Identify which cell holds the provided text, then report its [x, y] central coordinate. 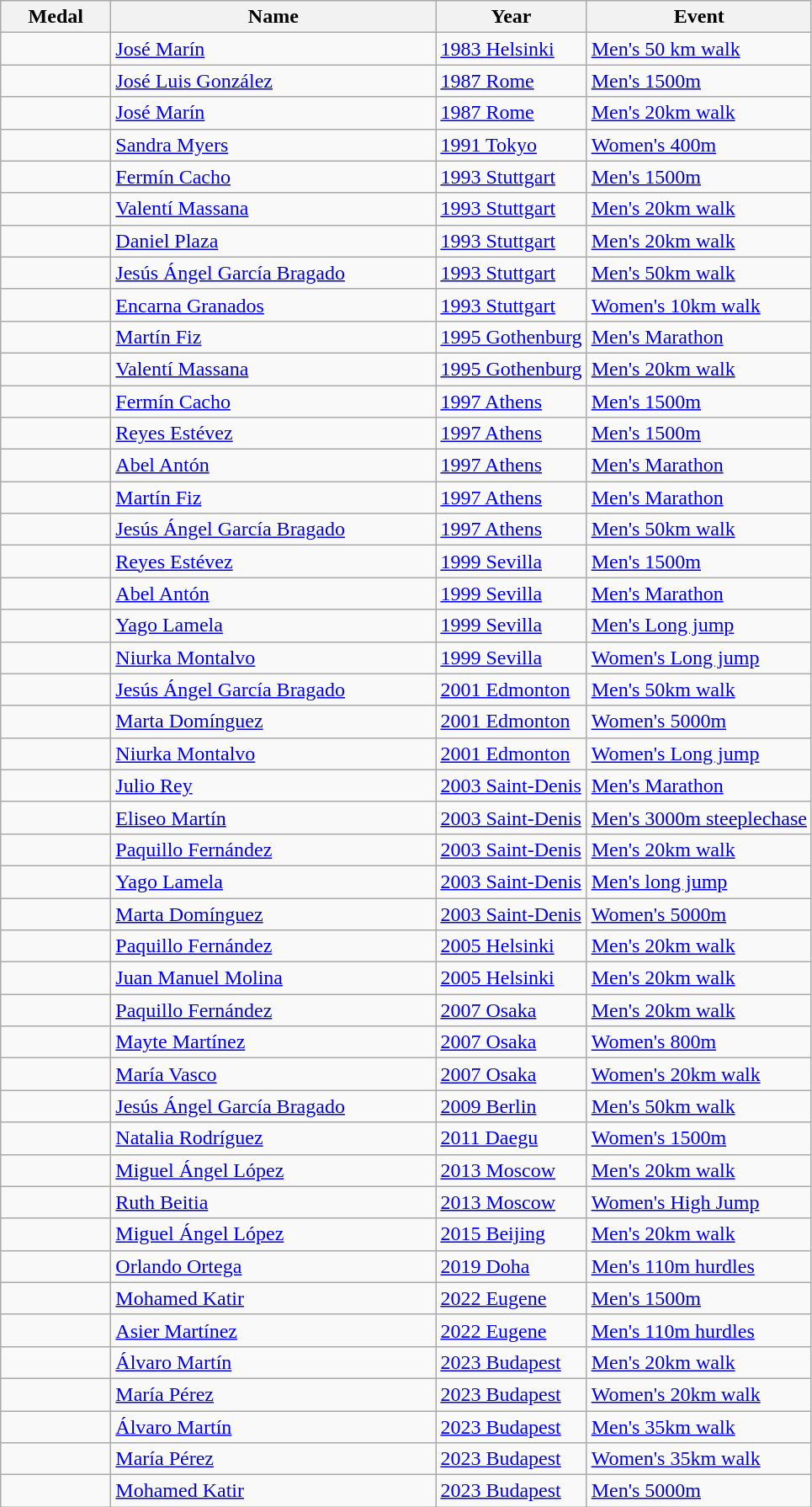
Men's 5000m [698, 1491]
2011 Daegu [512, 1138]
1991 Tokyo [512, 145]
Men's long jump [698, 881]
Natalia Rodríguez [273, 1138]
Year [512, 17]
Women's 800m [698, 1042]
María Vasco [273, 1074]
Women's High Jump [698, 1202]
Eliseo Martín [273, 817]
Event [698, 17]
Daniel Plaza [273, 241]
Men's Long jump [698, 626]
Women's 1500m [698, 1138]
Juan Manuel Molina [273, 978]
Ruth Beitia [273, 1202]
Men's 3000m steeplechase [698, 817]
Men's 50 km walk [698, 49]
Julio Rey [273, 785]
2015 Beijing [512, 1234]
Encarna Granados [273, 305]
2019 Doha [512, 1266]
2009 Berlin [512, 1106]
Women's 35km walk [698, 1459]
Men's 35km walk [698, 1427]
Women's 400m [698, 145]
Asier Martínez [273, 1330]
Sandra Myers [273, 145]
Women's 10km walk [698, 305]
1983 Helsinki [512, 49]
Orlando Ortega [273, 1266]
José Luis González [273, 81]
Mayte Martínez [273, 1042]
Medal [56, 17]
Name [273, 17]
